Return the [X, Y] coordinate for the center point of the cell that contains the specified text.  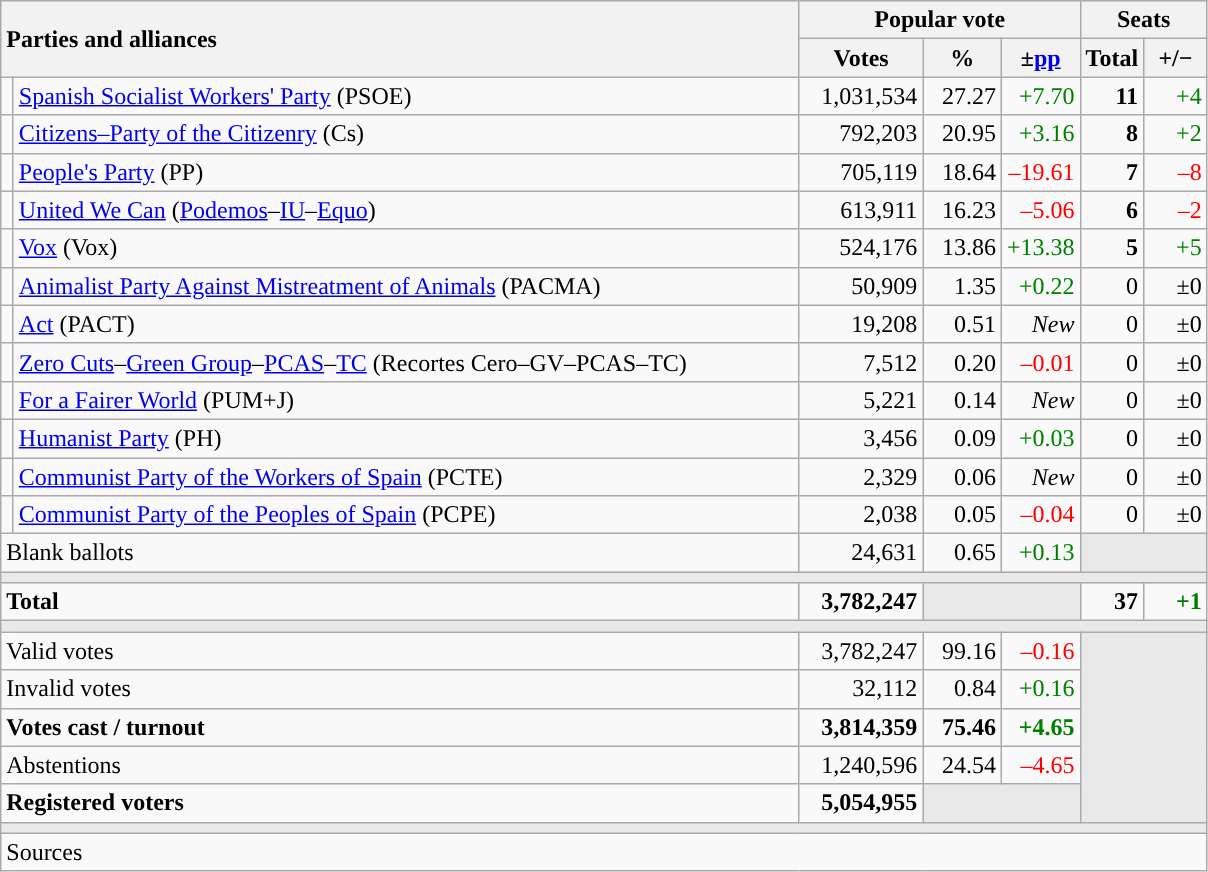
Blank ballots [400, 553]
2,329 [861, 477]
±pp [1040, 58]
Communist Party of the Peoples of Spain (PCPE) [406, 515]
20.95 [962, 134]
Vox (Vox) [406, 248]
0.84 [962, 689]
27.27 [962, 96]
Votes [861, 58]
Humanist Party (PH) [406, 438]
+4.65 [1040, 727]
5,054,955 [861, 803]
0.65 [962, 553]
Citizens–Party of the Citizenry (Cs) [406, 134]
–0.01 [1040, 362]
Invalid votes [400, 689]
24,631 [861, 553]
+0.03 [1040, 438]
–5.06 [1040, 210]
11 [1112, 96]
1,240,596 [861, 765]
0.20 [962, 362]
Seats [1144, 20]
Spanish Socialist Workers' Party (PSOE) [406, 96]
–0.16 [1040, 651]
792,203 [861, 134]
2,038 [861, 515]
99.16 [962, 651]
Valid votes [400, 651]
24.54 [962, 765]
–8 [1176, 172]
Votes cast / turnout [400, 727]
Act (PACT) [406, 324]
19,208 [861, 324]
+7.70 [1040, 96]
% [962, 58]
18.64 [962, 172]
705,119 [861, 172]
–2 [1176, 210]
0.09 [962, 438]
0.51 [962, 324]
5,221 [861, 400]
+/− [1176, 58]
1.35 [962, 286]
13.86 [962, 248]
+1 [1176, 602]
3,814,359 [861, 727]
524,176 [861, 248]
Animalist Party Against Mistreatment of Animals (PACMA) [406, 286]
0.14 [962, 400]
+0.22 [1040, 286]
Abstentions [400, 765]
37 [1112, 602]
Popular vote [940, 20]
75.46 [962, 727]
Parties and alliances [400, 39]
–4.65 [1040, 765]
Zero Cuts–Green Group–PCAS–TC (Recortes Cero–GV–PCAS–TC) [406, 362]
0.05 [962, 515]
+2 [1176, 134]
+0.13 [1040, 553]
+0.16 [1040, 689]
+5 [1176, 248]
32,112 [861, 689]
50,909 [861, 286]
For a Fairer World (PUM+J) [406, 400]
16.23 [962, 210]
People's Party (PP) [406, 172]
United We Can (Podemos–IU–Equo) [406, 210]
–19.61 [1040, 172]
–0.04 [1040, 515]
8 [1112, 134]
5 [1112, 248]
7 [1112, 172]
0.06 [962, 477]
+4 [1176, 96]
+3.16 [1040, 134]
6 [1112, 210]
+13.38 [1040, 248]
3,456 [861, 438]
1,031,534 [861, 96]
613,911 [861, 210]
Registered voters [400, 803]
Communist Party of the Workers of Spain (PCTE) [406, 477]
7,512 [861, 362]
Sources [604, 852]
